Detect which cell encompasses the target text, then output its [X, Y] center coordinate. 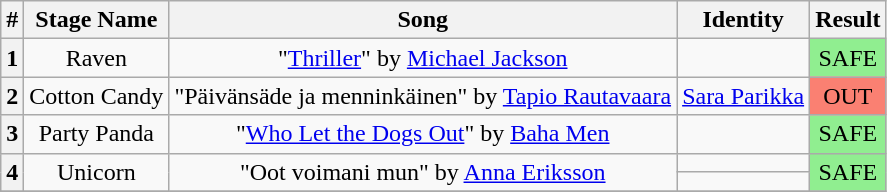
4 [12, 172]
3 [12, 134]
Raven [96, 58]
Sara Parikka [744, 96]
Identity [744, 20]
Stage Name [96, 20]
# [12, 20]
"Oot voimani mun" by Anna Eriksson [423, 172]
Unicorn [96, 172]
"Thriller" by Michael Jackson [423, 58]
2 [12, 96]
1 [12, 58]
OUT [848, 96]
Result [848, 20]
Party Panda [96, 134]
"Päivänsäde ja menninkäinen" by Tapio Rautavaara [423, 96]
Cotton Candy [96, 96]
Song [423, 20]
"Who Let the Dogs Out" by Baha Men [423, 134]
